Detect which cell encompasses the target text, then output its (X, Y) center coordinate. 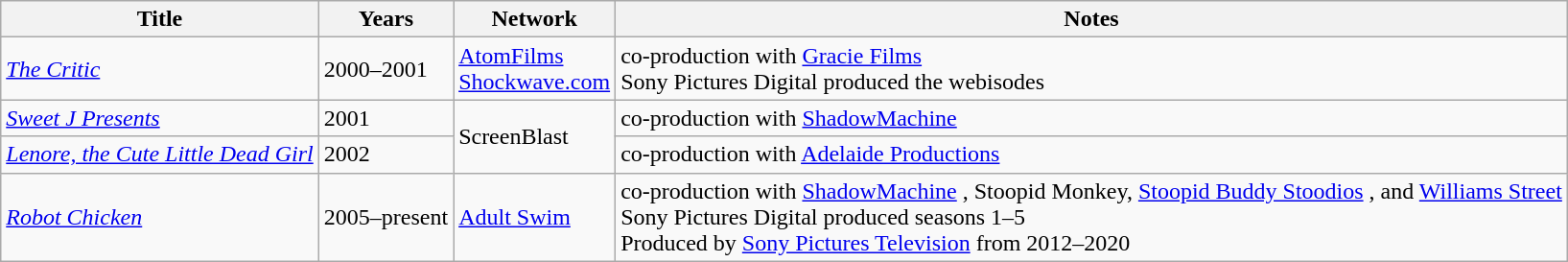
Robot Chicken (159, 217)
Sweet J Presents (159, 118)
co-production with ShadowMachine (1091, 118)
co-production with Adelaide Productions (1091, 155)
Network (535, 19)
Title (159, 19)
co-production with Gracie FilmsSony Pictures Digital produced the webisodes (1091, 69)
The Critic (159, 69)
AtomFilmsShockwave.com (535, 69)
2001 (386, 118)
2000–2001 (386, 69)
Adult Swim (535, 217)
Notes (1091, 19)
Lenore, the Cute Little Dead Girl (159, 155)
Years (386, 19)
ScreenBlast (535, 136)
2005–present (386, 217)
2002 (386, 155)
